Capture the cell that displays the provided text and extract its (X, Y) central coordinate. 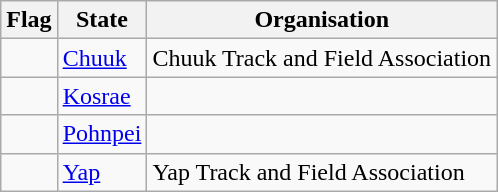
Chuuk Track and Field Association (322, 58)
Kosrae (102, 96)
State (102, 20)
Pohnpei (102, 134)
Chuuk (102, 58)
Organisation (322, 20)
Yap (102, 172)
Yap Track and Field Association (322, 172)
Flag (29, 20)
